Capture the cell that displays the provided text and extract its [x, y] central coordinate. 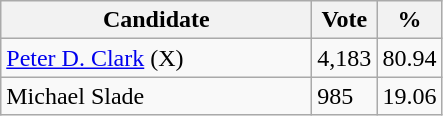
19.06 [410, 96]
4,183 [344, 58]
Michael Slade [156, 96]
% [410, 20]
80.94 [410, 58]
Peter D. Clark (X) [156, 58]
985 [344, 96]
Candidate [156, 20]
Vote [344, 20]
